Output the [x, y] coordinate of the center of the cell containing the given text.  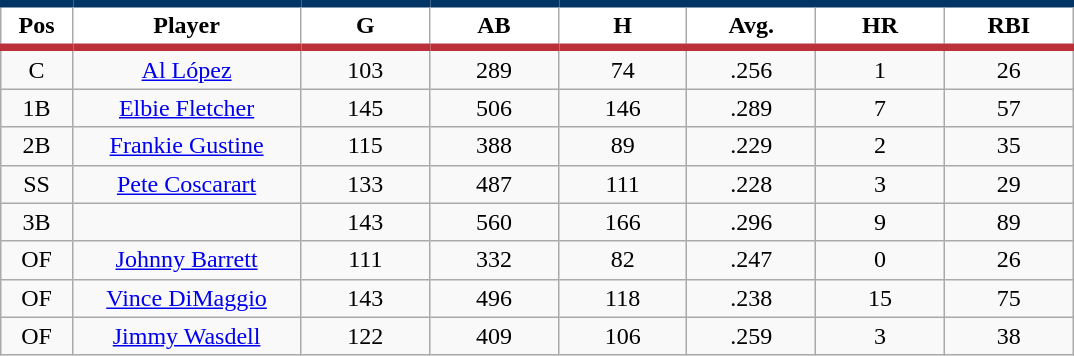
115 [366, 146]
Pos [36, 26]
G [366, 26]
146 [622, 108]
AB [494, 26]
133 [366, 184]
122 [366, 336]
145 [366, 108]
1B [36, 108]
289 [494, 68]
74 [622, 68]
166 [622, 222]
Frankie Gustine [186, 146]
SS [36, 184]
332 [494, 260]
118 [622, 298]
.256 [752, 68]
.247 [752, 260]
.238 [752, 298]
RBI [1008, 26]
.229 [752, 146]
106 [622, 336]
3B [36, 222]
Elbie Fletcher [186, 108]
.296 [752, 222]
38 [1008, 336]
Avg. [752, 26]
75 [1008, 298]
1 [880, 68]
Jimmy Wasdell [186, 336]
H [622, 26]
2B [36, 146]
496 [494, 298]
57 [1008, 108]
.259 [752, 336]
29 [1008, 184]
82 [622, 260]
2 [880, 146]
103 [366, 68]
HR [880, 26]
487 [494, 184]
15 [880, 298]
Vince DiMaggio [186, 298]
.228 [752, 184]
.289 [752, 108]
560 [494, 222]
Pete Coscarart [186, 184]
0 [880, 260]
Johnny Barrett [186, 260]
Al López [186, 68]
35 [1008, 146]
7 [880, 108]
Player [186, 26]
C [36, 68]
506 [494, 108]
9 [880, 222]
409 [494, 336]
388 [494, 146]
